Capture the cell that displays the provided text and extract its (X, Y) central coordinate. 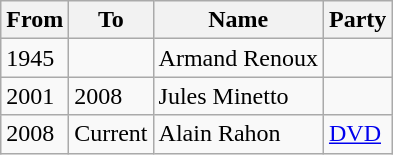
Alain Rahon (238, 134)
Armand Renoux (238, 58)
To (111, 20)
Jules Minetto (238, 96)
Name (238, 20)
2001 (35, 96)
1945 (35, 58)
Current (111, 134)
Party (357, 20)
DVD (357, 134)
From (35, 20)
